Identify which cell holds the provided text, then report its [X, Y] central coordinate. 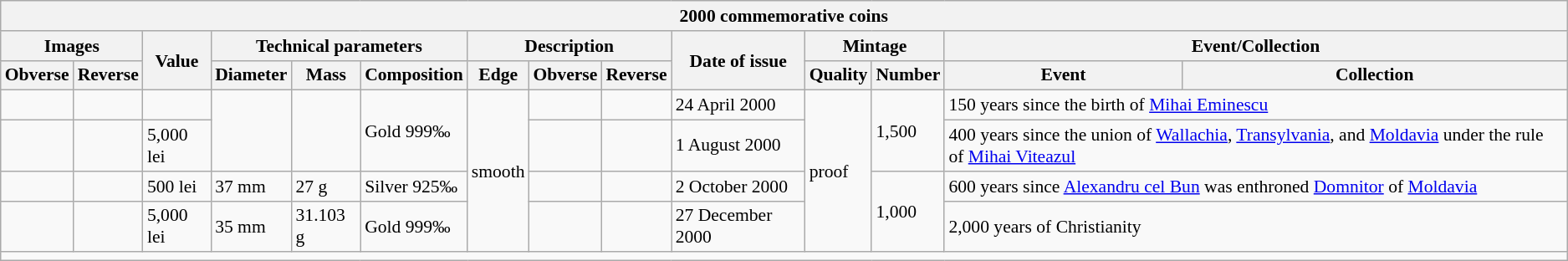
Technical parameters [340, 46]
400 years since the union of Wallachia, Transylvania, and Moldavia under the rule of Mihai Viteazul [1255, 146]
Mintage [875, 46]
1,000 [908, 212]
24 April 2000 [738, 105]
150 years since the birth of Mihai Eminescu [1255, 105]
2,000 years of Christianity [1255, 226]
Mass [326, 75]
37 mm [251, 187]
Value [177, 60]
Description [569, 46]
Number [908, 75]
Date of issue [738, 60]
Event/Collection [1255, 46]
Quality [839, 75]
31.103 g [326, 226]
1 August 2000 [738, 146]
2000 commemorative coins [784, 16]
500 lei [177, 187]
Silver 925‰ [414, 187]
Composition [414, 75]
Images [72, 46]
Edge [498, 75]
600 years since Alexandru cel Bun was enthroned Domnitor of Moldavia [1255, 187]
2 October 2000 [738, 187]
Collection [1375, 75]
Diameter [251, 75]
27 December 2000 [738, 226]
smooth [498, 171]
1,500 [908, 130]
proof [839, 171]
35 mm [251, 226]
27 g [326, 187]
Event [1063, 75]
